Find where the given text appears and provide that cell's center as [X, Y] coordinate. 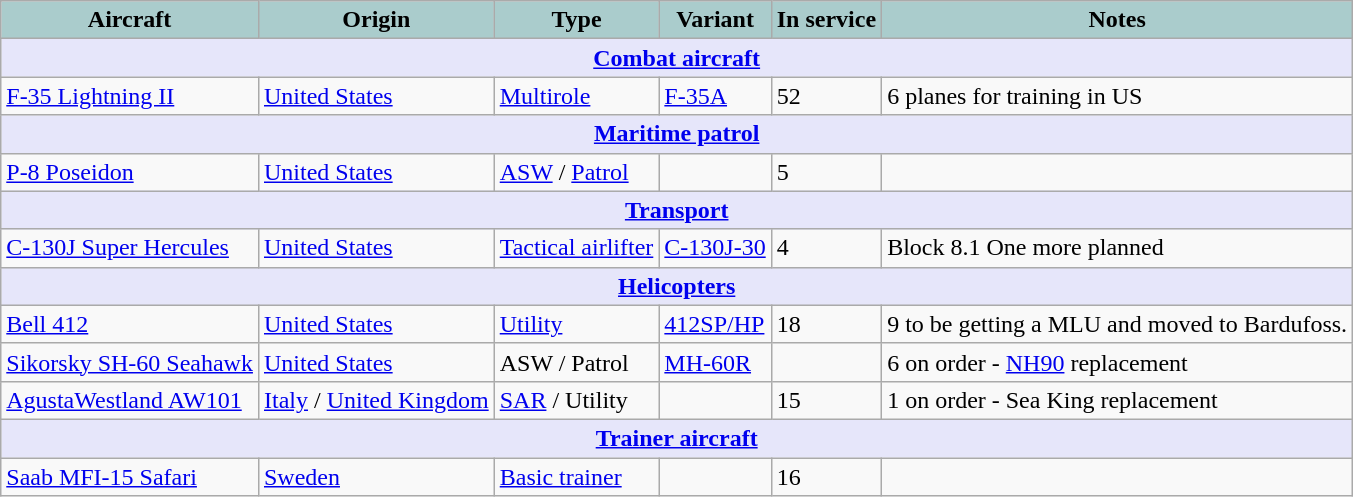
4 [826, 248]
Saab MFI-15 Safari [130, 477]
F-35 Lightning II [130, 96]
Notes [1118, 20]
C-130J-30 [715, 248]
Italy / United Kingdom [376, 400]
16 [826, 477]
Maritime patrol [677, 134]
Bell 412 [130, 324]
5 [826, 172]
Sweden [376, 477]
6 on order - NH90 replacement [1118, 362]
9 to be getting a MLU and moved to Bardufoss. [1118, 324]
Variant [715, 20]
AgustaWestland AW101 [130, 400]
C-130J Super Hercules [130, 248]
Multirole [576, 96]
Sikorsky SH-60 Seahawk [130, 362]
412SP/HP [715, 324]
P-8 Poseidon [130, 172]
6 planes for training in US [1118, 96]
F-35A [715, 96]
Combat aircraft [677, 58]
Aircraft [130, 20]
Helicopters [677, 286]
Type [576, 20]
Tactical airlifter [576, 248]
15 [826, 400]
MH-60R [715, 362]
In service [826, 20]
Trainer aircraft [677, 438]
52 [826, 96]
Block 8.1 One more planned [1118, 248]
Utility [576, 324]
Transport [677, 210]
Origin [376, 20]
SAR / Utility [576, 400]
Basic trainer [576, 477]
1 on order - Sea King replacement [1118, 400]
18 [826, 324]
